Pinpoint the cell where the given text exists, returning its [x, y] midpoint coordinate. 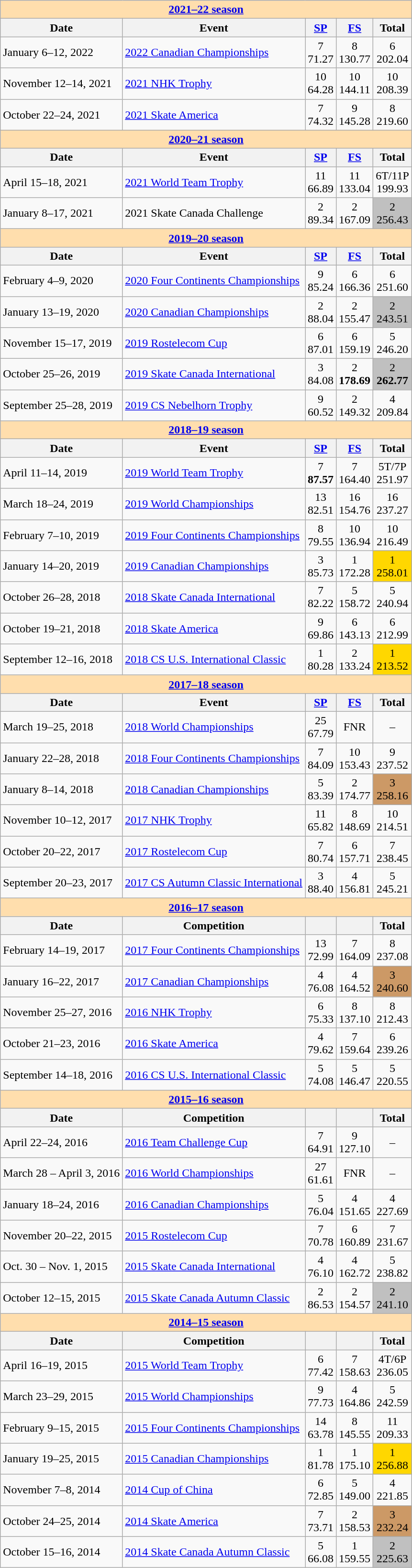
2022 Canadian Championships [214, 53]
2016 Canadian Championships [214, 1204]
November 25–27, 2016 [61, 1012]
March 28 – April 3, 2016 [61, 1173]
9 85.24 [321, 280]
2016 Team Challenge Cup [214, 1142]
385.73 [321, 566]
16 154.76 [355, 504]
574.08 [321, 1074]
November 10–12, 2017 [61, 821]
October 24–25, 2014 [61, 1521]
2021–22 season [206, 10]
479.62 [321, 1044]
9 60.52 [321, 406]
October 20–22, 2017 [61, 851]
4156.81 [355, 883]
2 167.09 [355, 213]
10 208.39 [392, 83]
2021 World Team Trophy [214, 182]
2 178.69 [355, 374]
October 25–26, 2019 [61, 374]
2020–21 season [206, 139]
8 219.60 [392, 115]
10 64.28 [321, 83]
4227.69 [392, 1204]
2018 World Championships [214, 727]
2015 Skate Canada Autumn Classic [214, 1298]
2016 Skate America [214, 1044]
3232.24 [392, 1521]
2017 CS Autumn Classic International [214, 883]
2018 CS U.S. International Classic [214, 659]
February 4–9, 2020 [61, 280]
2018 Skate Canada International [214, 597]
6 251.60 [392, 280]
2019 CS Nebelhorn Trophy [214, 406]
566.08 [321, 1552]
5220.55 [392, 1074]
2020 Four Continents Championships [214, 280]
October 22–24, 2021 [61, 115]
2761.61 [321, 1173]
6212.99 [392, 629]
8212.43 [392, 1012]
January 18–24, 2016 [61, 1204]
2018–19 season [206, 430]
2017 Canadian Championships [214, 982]
January 6–12, 2022 [61, 53]
1258.01 [392, 566]
5245.21 [392, 883]
6 159.19 [355, 343]
2021 Skate Canada Challenge [214, 213]
1463.78 [321, 1427]
2018 Canadian Championships [214, 789]
2 262.77 [392, 374]
11209.33 [392, 1427]
1256.88 [392, 1459]
583.39 [321, 789]
2015 Rostelecom Cup [214, 1236]
4162.72 [355, 1267]
1175.10 [355, 1459]
2015 World Championships [214, 1397]
2 88.04 [321, 312]
November 20–22, 2015 [61, 1236]
2018 Skate America [214, 629]
3240.60 [392, 982]
April 15–18, 2021 [61, 182]
5238.82 [392, 1267]
January 8–17, 2021 [61, 213]
9127.10 [355, 1142]
9237.52 [392, 758]
2 149.32 [355, 406]
January 22–28, 2018 [61, 758]
6157.71 [355, 851]
3258.16 [392, 789]
April 16–19, 2015 [61, 1365]
2016–17 season [206, 907]
11 133.04 [355, 182]
2158.53 [355, 1521]
September 25–28, 2019 [61, 406]
1165.82 [321, 821]
October 19–21, 2018 [61, 629]
1159.55 [355, 1552]
10153.43 [355, 758]
2133.24 [355, 659]
5240.94 [392, 597]
January 14–20, 2019 [61, 566]
January 13–19, 2020 [61, 312]
16 237.27 [392, 504]
13 82.51 [321, 504]
8148.69 [355, 821]
5 246.20 [392, 343]
2017–18 season [206, 684]
October 15–16, 2014 [61, 1552]
2 155.47 [355, 312]
8137.10 [355, 1012]
5 242.59 [392, 1397]
2019 Rostelecom Cup [214, 343]
2017 Four Continents Championships [214, 950]
7 87.57 [321, 473]
7159.64 [355, 1044]
969.86 [321, 629]
October 26–28, 2018 [61, 597]
September 14–18, 2016 [61, 1074]
7158.63 [355, 1365]
2015 Four Continents Championships [214, 1427]
576.04 [321, 1204]
8237.08 [392, 950]
7238.45 [392, 851]
7231.67 [392, 1236]
September 20–23, 2017 [61, 883]
10 136.94 [355, 535]
2019 Skate Canada International [214, 374]
March 18–24, 2019 [61, 504]
2019 World Championships [214, 504]
2019 Four Continents Championships [214, 535]
2 243.51 [392, 312]
286.53 [321, 1298]
November 7–8, 2014 [61, 1490]
4164.52 [355, 982]
7 74.32 [321, 115]
780.74 [321, 851]
1372.99 [321, 950]
February 9–15, 2015 [61, 1427]
2015–16 season [206, 1099]
February 14–19, 2017 [61, 950]
773.71 [321, 1521]
1172.28 [355, 566]
6143.13 [355, 629]
476.08 [321, 982]
677.42 [321, 1365]
4T/6P236.05 [392, 1365]
2017 NHK Trophy [214, 821]
8 79.55 [321, 535]
2174.77 [355, 789]
9 145.28 [355, 115]
2017 Rostelecom Cup [214, 851]
2021 Skate America [214, 115]
10214.51 [392, 821]
6 87.01 [321, 343]
5158.72 [355, 597]
7 164.40 [355, 473]
September 12–16, 2018 [61, 659]
4221.85 [392, 1490]
November 15–17, 2019 [61, 343]
4151.65 [355, 1204]
784.09 [321, 758]
7 71.27 [321, 53]
476.10 [321, 1267]
October 12–15, 2015 [61, 1298]
6239.26 [392, 1044]
9 77.73 [321, 1397]
2015 Skate Canada International [214, 1267]
January 8–14, 2018 [61, 789]
3 84.08 [321, 374]
2020 Canadian Championships [214, 312]
10 216.49 [392, 535]
4 164.86 [355, 1397]
2016 World Championships [214, 1173]
6T/11P 199.93 [392, 182]
2019–20 season [206, 238]
Oct. 30 – Nov. 1, 2015 [61, 1267]
2016 NHK Trophy [214, 1012]
2019 World Team Trophy [214, 473]
388.40 [321, 883]
2567.79 [321, 727]
6 166.36 [355, 280]
April 11–14, 2019 [61, 473]
5T/7P 251.97 [392, 473]
October 21–23, 2016 [61, 1044]
2016 CS U.S. International Classic [214, 1074]
2018 Four Continents Championships [214, 758]
180.28 [321, 659]
2 89.34 [321, 213]
March 23–29, 2015 [61, 1397]
181.78 [321, 1459]
782.22 [321, 597]
6 202.04 [392, 53]
2015 World Team Trophy [214, 1365]
672.85 [321, 1490]
November 12–14, 2021 [61, 83]
January 19–25, 2015 [61, 1459]
7164.09 [355, 950]
764.91 [321, 1142]
5146.47 [355, 1074]
8 130.77 [355, 53]
2225.63 [392, 1552]
1213.52 [392, 659]
8145.55 [355, 1427]
March 19–25, 2018 [61, 727]
January 16–22, 2017 [61, 982]
4 209.84 [392, 406]
11 66.89 [321, 182]
2019 Canadian Championships [214, 566]
2014 Skate America [214, 1521]
2015 Canadian Championships [214, 1459]
2014–15 season [206, 1323]
April 22–24, 2016 [61, 1142]
10 144.11 [355, 83]
770.78 [321, 1236]
2241.10 [392, 1298]
2021 NHK Trophy [214, 83]
6160.89 [355, 1236]
2154.57 [355, 1298]
5149.00 [355, 1490]
675.33 [321, 1012]
2014 Skate Canada Autumn Classic [214, 1552]
2 256.43 [392, 213]
2014 Cup of China [214, 1490]
February 7–10, 2019 [61, 535]
